Capture the cell that displays the provided text and extract its (X, Y) central coordinate. 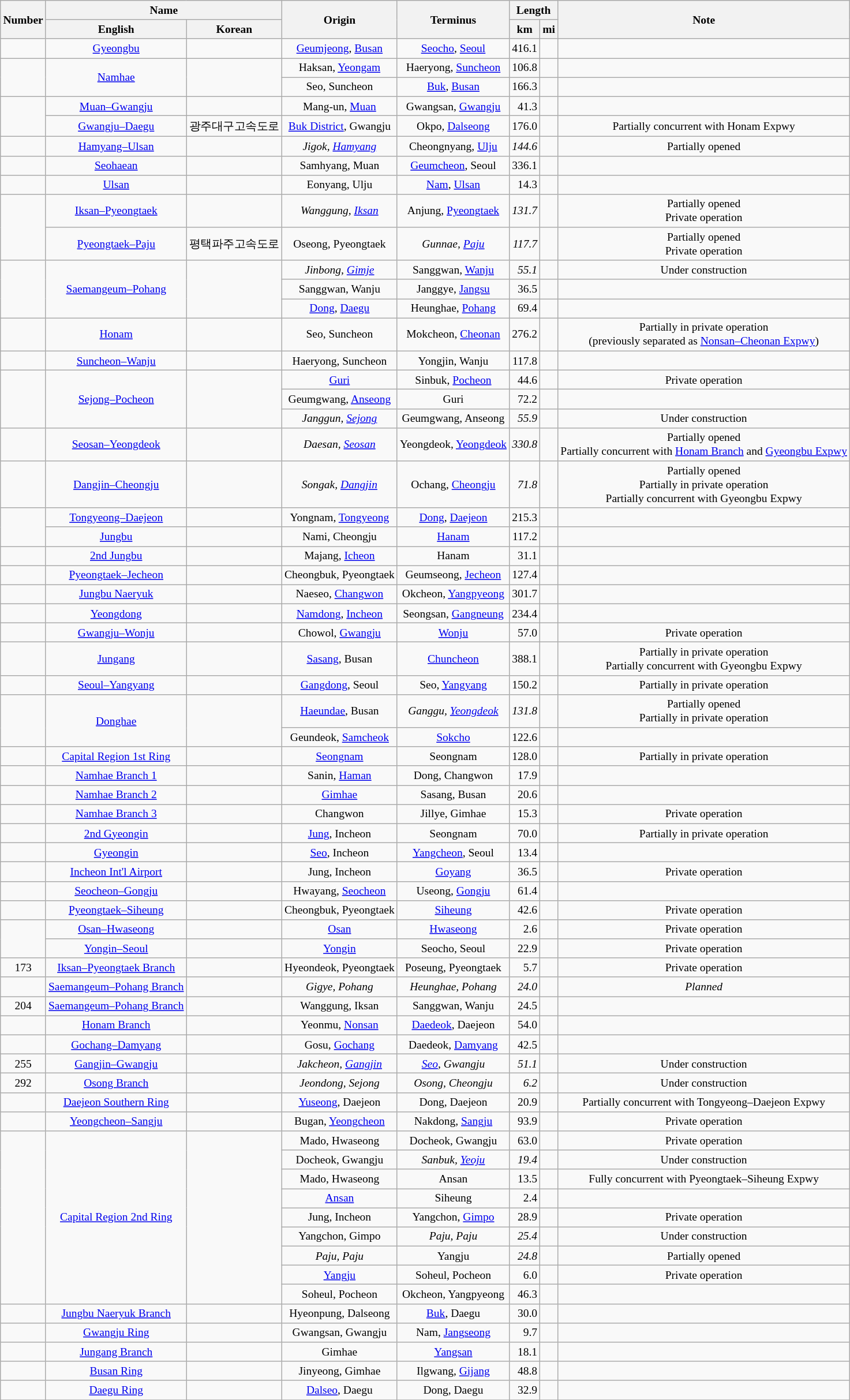
71.8 (525, 485)
Seongsan, Gangneung (453, 613)
Buk, Busan (453, 87)
Haeundae, Busan (339, 711)
Jungang Branch (116, 1352)
Geumjeong, Busan (339, 48)
46.3 (525, 1294)
Janggye, Jangsu (453, 289)
2.6 (525, 929)
Buk District, Gwangju (339, 126)
Gigye, Pohang (339, 987)
57.0 (525, 632)
301.7 (525, 594)
166.3 (525, 87)
18.1 (525, 1352)
Gangdong, Seoul (339, 684)
Daedeok, Daejeon (453, 1025)
Jigok, Hamyang (339, 147)
Buk, Daegu (453, 1313)
416.1 (525, 48)
Hamyang–Ulsan (116, 147)
Yeongdong (116, 613)
Namhae Branch 1 (116, 776)
255 (23, 1064)
Samhyang, Muan (339, 165)
144.6 (525, 147)
19.4 (525, 1160)
Dalseo, Daegu (339, 1390)
Seocheon–Gongju (116, 891)
24.0 (525, 987)
Goyang (453, 871)
Sanbuk, Yeoju (453, 1160)
2nd Gyeongin (116, 833)
Length (534, 10)
Origin (339, 20)
Partially in private operationPartially concurrent with Gyeongbu Expwy (704, 659)
Incheon Int'l Airport (116, 871)
Partially concurrent with Tongyeong–Daejeon Expwy (704, 1102)
150.2 (525, 684)
336.1 (525, 165)
Yongjin, Wanju (453, 360)
25.4 (525, 1236)
Yangcheon, Seoul (453, 852)
Note (704, 20)
Iksan–Pyeongtaek (116, 211)
2.4 (525, 1198)
234.4 (525, 613)
6.2 (525, 1083)
330.8 (525, 444)
Honam (116, 335)
Gwangju–Wonju (116, 632)
Sanin, Haman (339, 776)
Ulsan (116, 185)
Nam, Ulsan (453, 185)
Osong Branch (116, 1083)
Dong, Changwon (453, 776)
Daesan, Seosan (339, 444)
Nakdong, Sangju (453, 1121)
5.7 (525, 967)
Jillye, Gimhae (453, 814)
Capital Region 1st Ring (116, 756)
Iksan–Pyeongtaek Branch (116, 967)
Osong, Cheongju (453, 1083)
24.8 (525, 1256)
Daedeok, Damyang (453, 1045)
Yeongcheon–Sangju (116, 1121)
Ilgwang, Gijang (453, 1371)
Namhae Branch 2 (116, 795)
51.1 (525, 1064)
Sejong–Pocheon (116, 399)
Janggun, Sejong (339, 418)
Pyeongtaek–Siheung (116, 909)
Hyeondeok, Pyeongtaek (339, 967)
Jungbu Naeryuk (116, 594)
204 (23, 1006)
14.3 (525, 185)
Haksan, Yeongam (339, 68)
Gwangju Ring (116, 1332)
Name (164, 10)
Yongin–Seoul (116, 949)
Yuseong, Daejeon (339, 1102)
Daejeon Southern Ring (116, 1102)
Namhae Branch 3 (116, 814)
Gunnae, Paju (453, 244)
Gochang–Damyang (116, 1045)
Wonju (453, 632)
131.8 (525, 711)
Chowol, Gwangju (339, 632)
Hwayang, Seocheon (339, 891)
Mang-un, Muan (339, 106)
Busan Ring (116, 1371)
Ganggu, Yeongdeok (453, 711)
55.1 (525, 270)
Okpo, Dalseong (453, 126)
70.0 (525, 833)
Muan–Gwangju (116, 106)
km (525, 29)
Honam Branch (116, 1025)
44.6 (525, 380)
292 (23, 1083)
72.2 (525, 399)
42.6 (525, 909)
276.2 (525, 335)
24.5 (525, 1006)
평택파주고속도로 (234, 244)
41.3 (525, 106)
Daegu Ring (116, 1390)
13.5 (525, 1178)
Gyeongbu (116, 48)
69.4 (525, 308)
Gyeongin (116, 852)
6.0 (525, 1275)
28.9 (525, 1218)
Nami, Cheongju (339, 537)
Bugan, Yeongcheon (339, 1121)
Gwangju–Daegu (116, 126)
20.6 (525, 795)
Saemangeum–Pohang (116, 289)
Osan (339, 929)
Partially openedPartially concurrent with Honam Branch and Gyeongbu Expwy (704, 444)
Oseong, Pyeongtaek (339, 244)
Geumseong, Jecheon (453, 575)
English (116, 29)
Hyeonpung, Dalseong (339, 1313)
131.7 (525, 211)
Seosan–Yeongdeok (116, 444)
Songak, Dangjin (339, 485)
215.3 (525, 517)
Seo, Incheon (339, 852)
Geumcheon, Seoul (453, 165)
Seo, Yangyang (453, 684)
Geundeok, Samcheok (339, 738)
17.9 (525, 776)
Cheongnyang, Ulju (453, 147)
Pyeongtaek–Jecheon (116, 575)
Tongyeong–Daejeon (116, 517)
15.3 (525, 814)
61.4 (525, 891)
Jungbu (116, 537)
Number (23, 20)
Partially in private operation(previously separated as Nonsan–Cheonan Expwy) (704, 335)
Jakcheon, Gangjin (339, 1064)
Korean (234, 29)
Yangsan (453, 1352)
Eonyang, Ulju (339, 185)
Dangjin–Cheongju (116, 485)
122.6 (525, 738)
Sokcho (453, 738)
Gosu, Gochang (339, 1045)
Yeongdeok, Yeongdeok (453, 444)
Nam, Jangseong (453, 1332)
93.9 (525, 1121)
Jeondong, Sejong (339, 1083)
32.9 (525, 1390)
Naeseo, Changwon (339, 594)
Donghae (116, 720)
117.2 (525, 537)
31.1 (525, 555)
Sinbuk, Pocheon (453, 380)
Seoul–Yangyang (116, 684)
20.9 (525, 1102)
Majang, Icheon (339, 555)
Partially openedPartially in private operation (704, 711)
Yeonmu, Nonsan (339, 1025)
42.5 (525, 1045)
63.0 (525, 1140)
Fully concurrent with Pyeongtaek–Siheung Expwy (704, 1178)
Seohaean (116, 165)
176.0 (525, 126)
Osan–Hwaseong (116, 929)
Changwon (339, 814)
Yongnam, Tongyeong (339, 517)
Jungbu Naeryuk Branch (116, 1313)
Yongin (339, 949)
22.9 (525, 949)
Namdong, Incheon (339, 613)
13.4 (525, 852)
Useong, Gongju (453, 891)
Namhae (116, 77)
광주대구고속도로 (234, 126)
54.0 (525, 1025)
128.0 (525, 756)
9.7 (525, 1332)
Hwaseong (453, 929)
Terminus (453, 20)
388.1 (525, 659)
173 (23, 967)
Pyeongtaek–Paju (116, 244)
Ochang, Cheongju (453, 485)
Gangjin–Gwangju (116, 1064)
106.8 (525, 68)
Partially openedPartially in private operationPartially concurrent with Gyeongbu Expwy (704, 485)
Jinbong, Gimje (339, 270)
Jinyeong, Gimhae (339, 1371)
Anjung, Pyeongtaek (453, 211)
Planned (704, 987)
127.4 (525, 575)
Chuncheon (453, 659)
mi (549, 29)
117.7 (525, 244)
Jungang (116, 659)
117.8 (525, 360)
2nd Jungbu (116, 555)
Seo, Gwangju (453, 1064)
48.8 (525, 1371)
Suncheon–Wanju (116, 360)
Capital Region 2nd Ring (116, 1218)
Mokcheon, Cheonan (453, 335)
30.0 (525, 1313)
Partially concurrent with Honam Expwy (704, 126)
55.9 (525, 418)
Poseung, Pyeongtaek (453, 967)
